Identify which cell holds the provided text, then report its [X, Y] central coordinate. 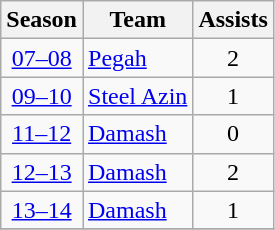
07–08 [42, 58]
13–14 [42, 210]
Team [137, 20]
12–13 [42, 172]
Pegah [137, 58]
0 [233, 134]
Season [42, 20]
Assists [233, 20]
09–10 [42, 96]
11–12 [42, 134]
Steel Azin [137, 96]
